From the cell containing the given text, extract its center point as (x, y) coordinate. 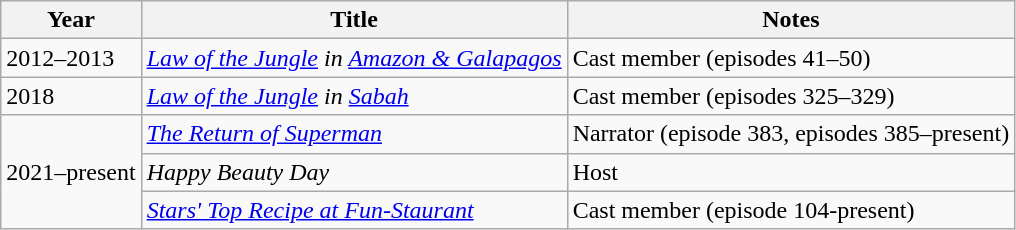
Law of the Jungle in Amazon & Galapagos (354, 58)
Stars' Top Recipe at Fun-Staurant (354, 210)
Cast member (episodes 41–50) (791, 58)
Happy Beauty Day (354, 172)
Title (354, 20)
Law of the Jungle in Sabah (354, 96)
Narrator (episode 383, episodes 385–present) (791, 134)
2012–2013 (71, 58)
Cast member (episodes 325–329) (791, 96)
2021–present (71, 172)
Cast member (episode 104-present) (791, 210)
Year (71, 20)
2018 (71, 96)
Host (791, 172)
The Return of Superman (354, 134)
Notes (791, 20)
